Detect which cell encompasses the target text, then output its (X, Y) center coordinate. 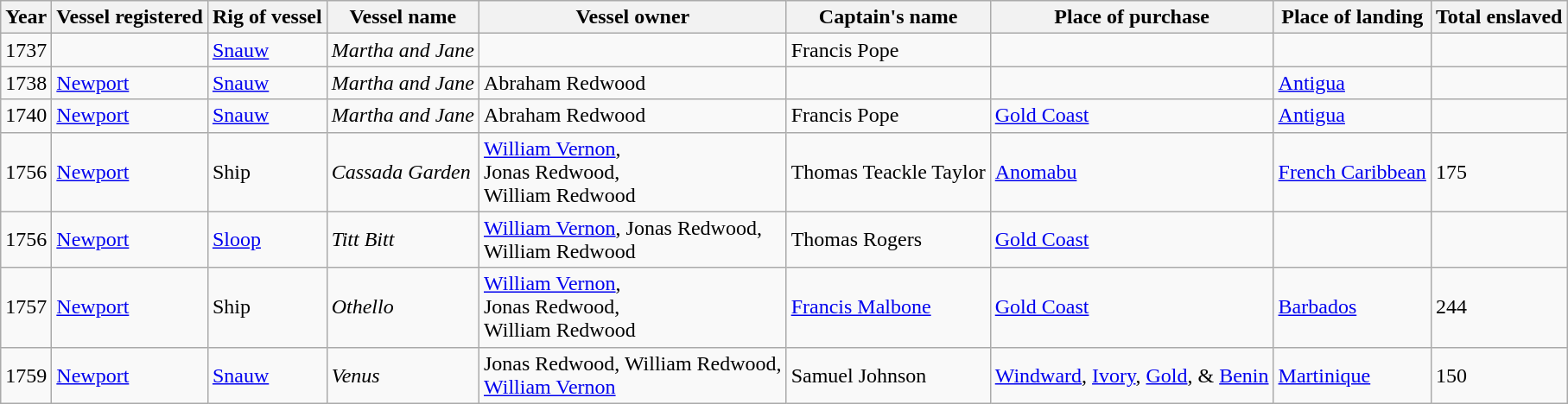
1737 (26, 50)
1759 (26, 375)
Anomabu (1132, 172)
Othello (403, 307)
Sloop (267, 240)
Barbados (1352, 307)
1757 (26, 307)
Thomas Teackle Taylor (888, 172)
Thomas Rogers (888, 240)
Jonas Redwood, William Redwood,William Vernon (632, 375)
Place of purchase (1132, 17)
1738 (26, 83)
150 (1499, 375)
Vessel name (403, 17)
175 (1499, 172)
Samuel Johnson (888, 375)
French Caribbean (1352, 172)
Rig of vessel (267, 17)
William Vernon, Jonas Redwood,William Redwood (632, 240)
Captain's name (888, 17)
Venus (403, 375)
Cassada Garden (403, 172)
Vessel owner (632, 17)
Titt Bitt (403, 240)
Martinique (1352, 375)
Francis Malbone (888, 307)
Windward, Ivory, Gold, & Benin (1132, 375)
Year (26, 17)
Total enslaved (1499, 17)
1740 (26, 116)
Place of landing (1352, 17)
244 (1499, 307)
Vessel registered (130, 17)
